Locate the cell with the specified text and output its [X, Y] center coordinate. 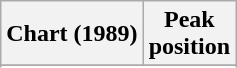
Peakposition [189, 34]
Chart (1989) [72, 34]
